Provide the [x, y] coordinate of the cell's center where the given text is located.  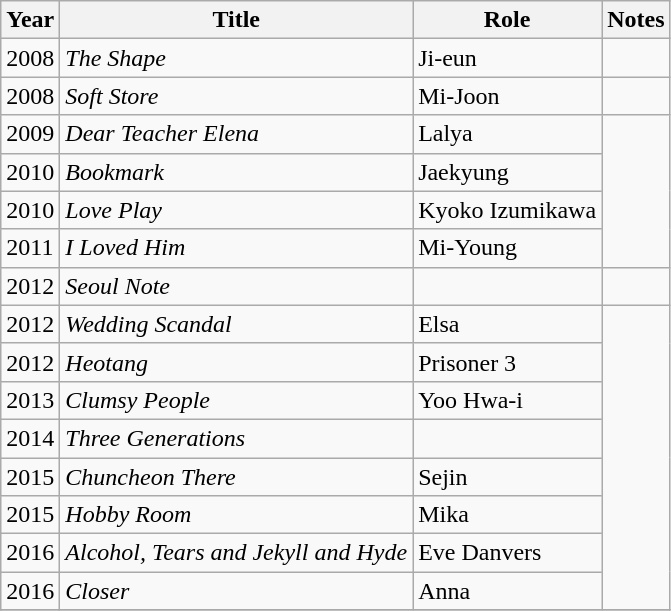
2013 [30, 400]
Year [30, 20]
Anna [508, 591]
Jaekyung [508, 172]
Three Generations [236, 438]
Dear Teacher Elena [236, 134]
The Shape [236, 58]
Bookmark [236, 172]
Seoul Note [236, 286]
Ji-eun [508, 58]
Prisoner 3 [508, 362]
I Loved Him [236, 248]
Elsa [508, 324]
Mi-Young [508, 248]
Closer [236, 591]
Love Play [236, 210]
Heotang [236, 362]
Soft Store [236, 96]
Yoo Hwa-i [508, 400]
2009 [30, 134]
Alcohol, Tears and Jekyll and Hyde [236, 553]
Title [236, 20]
Wedding Scandal [236, 324]
Eve Danvers [508, 553]
Kyoko Izumikawa [508, 210]
2014 [30, 438]
Notes [636, 20]
Mika [508, 515]
Chuncheon There [236, 477]
Mi-Joon [508, 96]
Lalya [508, 134]
Sejin [508, 477]
Clumsy People [236, 400]
Role [508, 20]
2011 [30, 248]
Hobby Room [236, 515]
